Return [X, Y] of the center of cell containing provided text 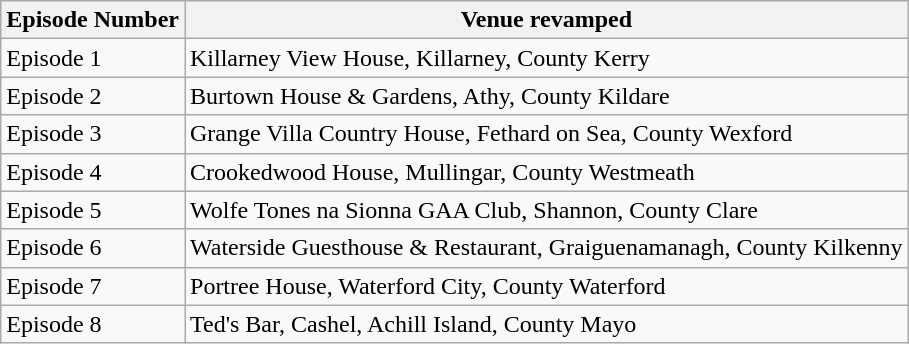
Grange Villa Country House, Fethard on Sea, County Wexford [546, 134]
Episode 7 [93, 286]
Ted's Bar, Cashel, Achill Island, County Mayo [546, 324]
Crookedwood House, Mullingar, County Westmeath [546, 172]
Episode Number [93, 20]
Episode 4 [93, 172]
Venue revamped [546, 20]
Episode 8 [93, 324]
Episode 1 [93, 58]
Episode 6 [93, 248]
Portree House, Waterford City, County Waterford [546, 286]
Killarney View House, Killarney, County Kerry [546, 58]
Episode 2 [93, 96]
Waterside Guesthouse & Restaurant, Graiguenamanagh, County Kilkenny [546, 248]
Episode 3 [93, 134]
Episode 5 [93, 210]
Wolfe Tones na Sionna GAA Club, Shannon, County Clare [546, 210]
Burtown House & Gardens, Athy, County Kildare [546, 96]
